Detect which cell encompasses the target text, then output its [x, y] center coordinate. 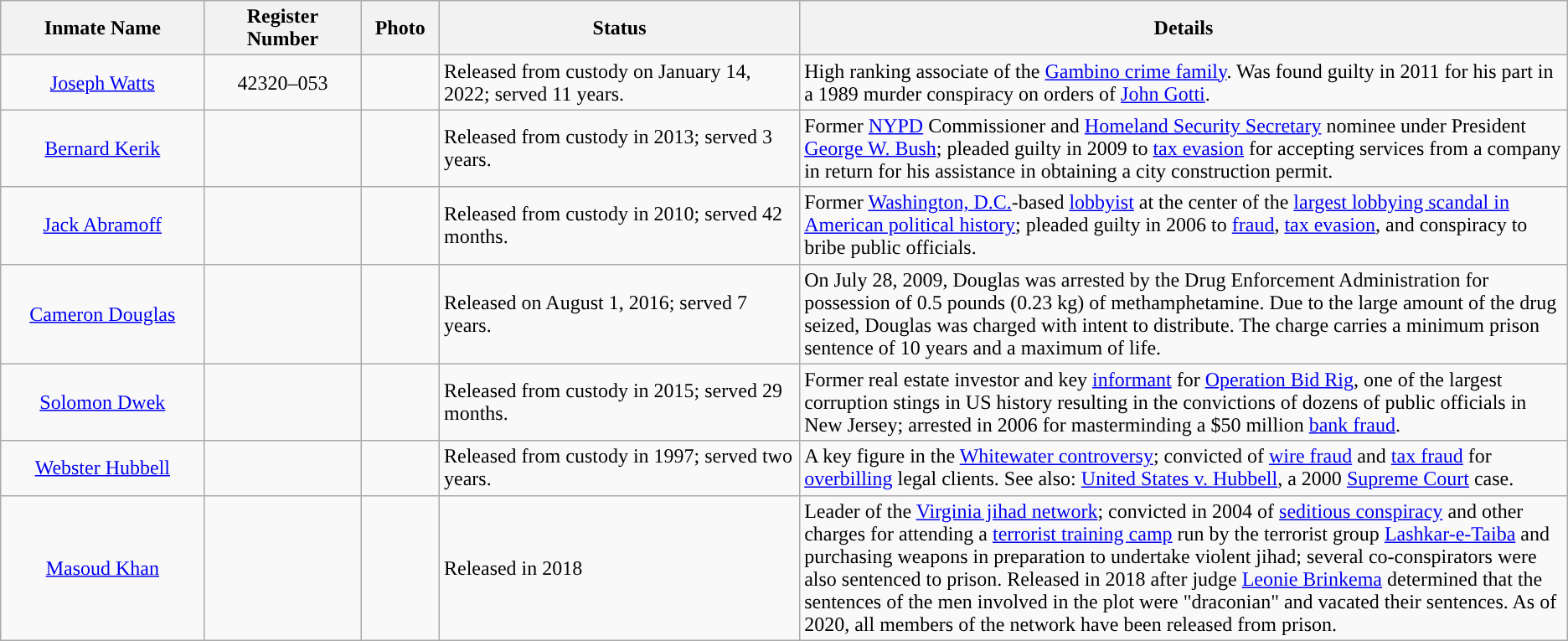
Details [1184, 28]
Status [619, 28]
Register Number [283, 28]
Masoud Khan [102, 568]
Inmate Name [102, 28]
Released in 2018 [619, 568]
Released from custody in 2015; served 29 months. [619, 402]
Solomon Dwek [102, 402]
Released from custody in 2010; served 42 months. [619, 225]
42320–053 [283, 82]
Photo [400, 28]
Webster Hubbell [102, 468]
Joseph Watts [102, 82]
Cameron Douglas [102, 313]
Jack Abramoff [102, 225]
High ranking associate of the Gambino crime family. Was found guilty in 2011 for his part in a 1989 murder conspiracy on orders of John Gotti. [1184, 82]
Released on August 1, 2016; served 7 years. [619, 313]
Released from custody in 1997; served two years. [619, 468]
Released from custody in 2013; served 3 years. [619, 148]
Bernard Kerik [102, 148]
Released from custody on January 14, 2022; served 11 years. [619, 82]
